For the text-containing cell, return its midpoint in (x, y) coordinate format. 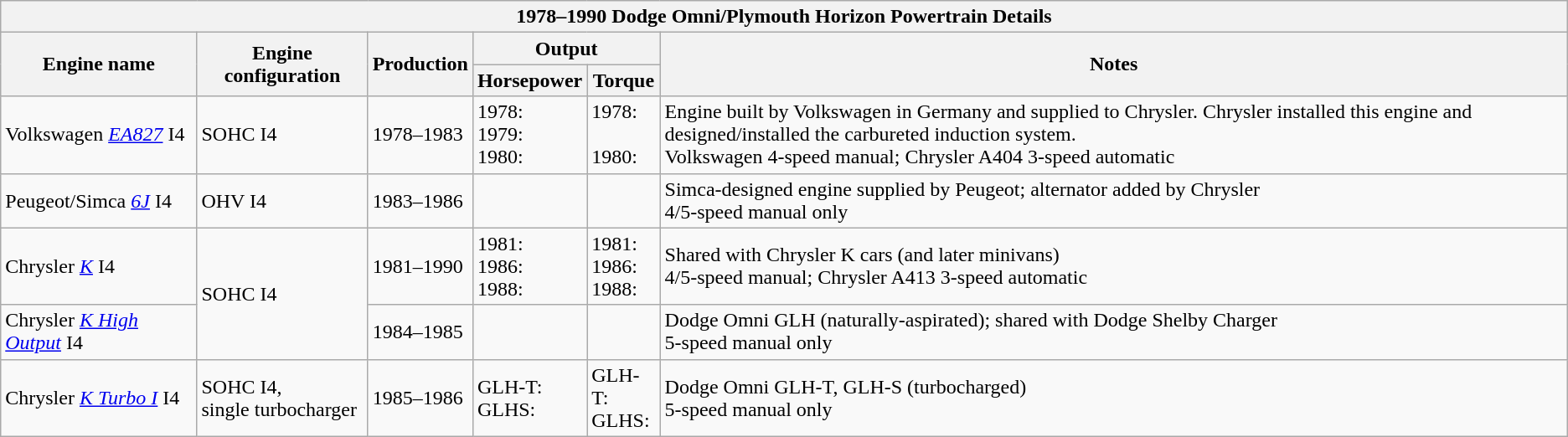
Simca-designed engine supplied by Peugeot; alternator added by Chrysler4/5-speed manual only (1114, 201)
Chrysler K High Output I4 (99, 332)
1978: 1979: 1980: (529, 135)
Chrysler K I4 (99, 266)
1978–1990 Dodge Omni/Plymouth Horizon Powertrain Details (784, 17)
Volkswagen EA827 I4 (99, 135)
Shared with Chrysler K cars (and later minivans)4/5-speed manual; Chrysler A413 3-speed automatic (1114, 266)
OHV I4 (282, 201)
Engine name (99, 64)
Torque (623, 80)
Horsepower (529, 80)
Notes (1114, 64)
Peugeot/Simca 6J I4 (99, 201)
SOHC I4,single turbocharger (282, 398)
1981–1990 (420, 266)
1983–1986 (420, 201)
Dodge Omni GLH-T, GLH-S (turbocharged)5-speed manual only (1114, 398)
1978: 1980: (623, 135)
Production (420, 64)
1985–1986 (420, 398)
Chrysler K Turbo I I4 (99, 398)
Output (566, 49)
1978–1983 (420, 135)
1984–1985 (420, 332)
Engine configuration (282, 64)
Dodge Omni GLH (naturally-aspirated); shared with Dodge Shelby Charger5-speed manual only (1114, 332)
